Output the [X, Y] coordinate of the center of the cell containing the given text.  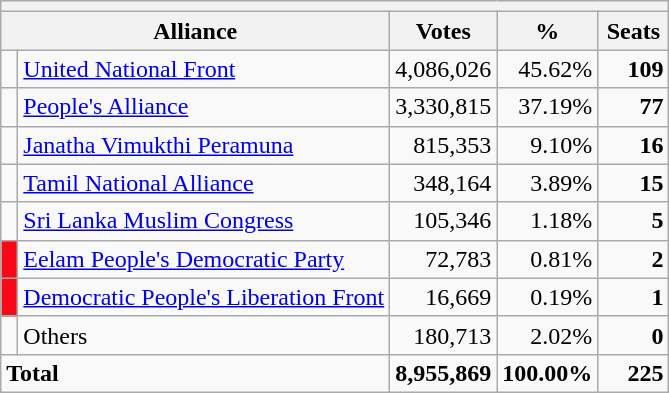
United National Front [204, 69]
37.19% [548, 107]
2 [634, 259]
0.81% [548, 259]
180,713 [444, 335]
3,330,815 [444, 107]
0.19% [548, 297]
Tamil National Alliance [204, 183]
Seats [634, 31]
105,346 [444, 221]
8,955,869 [444, 373]
72,783 [444, 259]
9.10% [548, 145]
2.02% [548, 335]
77 [634, 107]
Others [204, 335]
Votes [444, 31]
4,086,026 [444, 69]
1 [634, 297]
225 [634, 373]
5 [634, 221]
% [548, 31]
15 [634, 183]
16 [634, 145]
109 [634, 69]
0 [634, 335]
Alliance [196, 31]
People's Alliance [204, 107]
1.18% [548, 221]
815,353 [444, 145]
Total [196, 373]
100.00% [548, 373]
3.89% [548, 183]
16,669 [444, 297]
Democratic People's Liberation Front [204, 297]
45.62% [548, 69]
Sri Lanka Muslim Congress [204, 221]
348,164 [444, 183]
Eelam People's Democratic Party [204, 259]
Janatha Vimukthi Peramuna [204, 145]
